Search for the cell housing the specified text and yield its (X, Y) center coordinate. 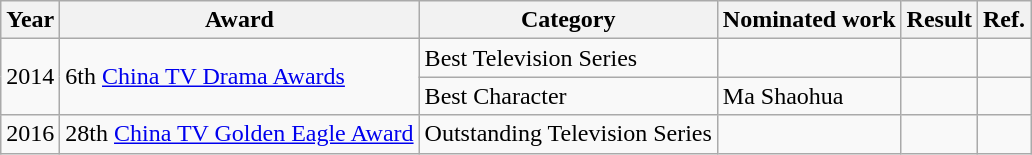
Best Television Series (568, 58)
Ma Shaohua (809, 96)
Best Character (568, 96)
Award (240, 20)
Outstanding Television Series (568, 134)
6th China TV Drama Awards (240, 77)
Ref. (1004, 20)
28th China TV Golden Eagle Award (240, 134)
2016 (30, 134)
2014 (30, 77)
Nominated work (809, 20)
Category (568, 20)
Year (30, 20)
Result (939, 20)
